Capture the cell that displays the provided text and extract its (X, Y) central coordinate. 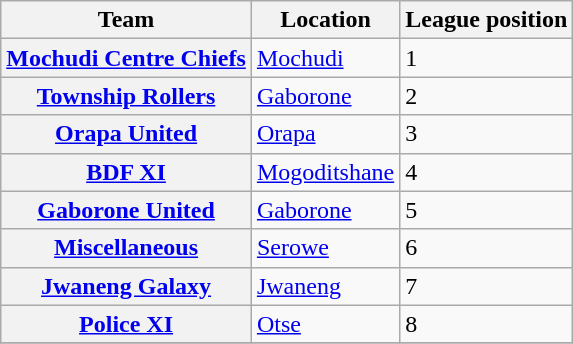
Miscellaneous (126, 248)
1 (486, 58)
3 (486, 134)
4 (486, 172)
Jwaneng Galaxy (126, 286)
Mochudi Centre Chiefs (126, 58)
Otse (325, 324)
6 (486, 248)
Police XI (126, 324)
Team (126, 20)
BDF XI (126, 172)
Gaborone United (126, 210)
Mochudi (325, 58)
7 (486, 286)
Orapa United (126, 134)
Township Rollers (126, 96)
Orapa (325, 134)
Mogoditshane (325, 172)
5 (486, 210)
League position (486, 20)
8 (486, 324)
Serowe (325, 248)
2 (486, 96)
Location (325, 20)
Jwaneng (325, 286)
